Extract the (X, Y) coordinate from the center of the cell holding the provided text.  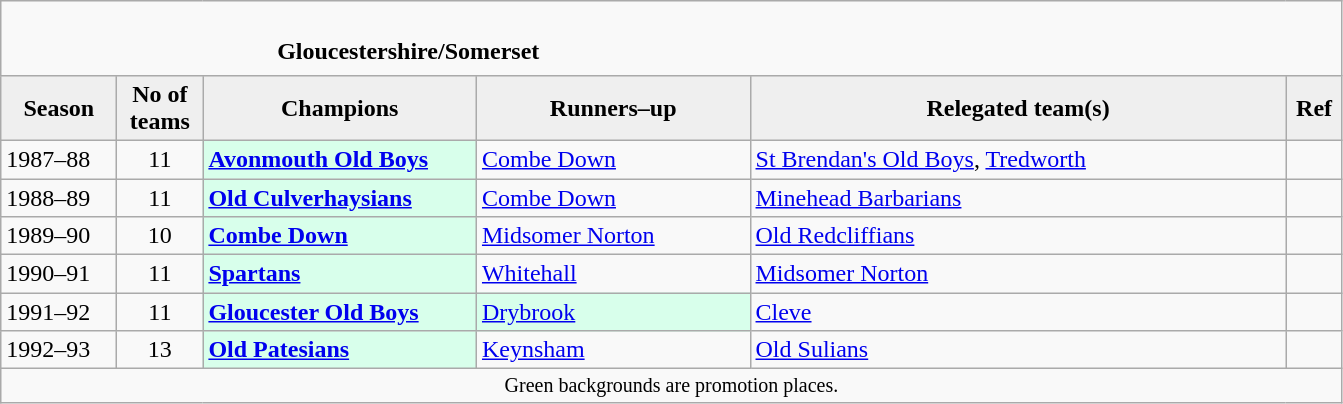
Gloucester Old Boys (340, 312)
Old Sulians (1018, 350)
Keynsham (613, 350)
1987–88 (59, 159)
10 (160, 236)
Whitehall (613, 274)
13 (160, 350)
Spartans (340, 274)
Avonmouth Old Boys (340, 159)
Old Culverhaysians (340, 197)
1990–91 (59, 274)
Ref (1314, 108)
Green backgrounds are promotion places. (672, 386)
Runners–up (613, 108)
1992–93 (59, 350)
Minehead Barbarians (1018, 197)
1991–92 (59, 312)
Relegated team(s) (1018, 108)
No of teams (160, 108)
Champions (340, 108)
Old Patesians (340, 350)
Season (59, 108)
1988–89 (59, 197)
Cleve (1018, 312)
Drybrook (613, 312)
Old Redcliffians (1018, 236)
1989–90 (59, 236)
St Brendan's Old Boys, Tredworth (1018, 159)
